Scan for the cell matching the given text and deliver its [x, y] coordinate at center. 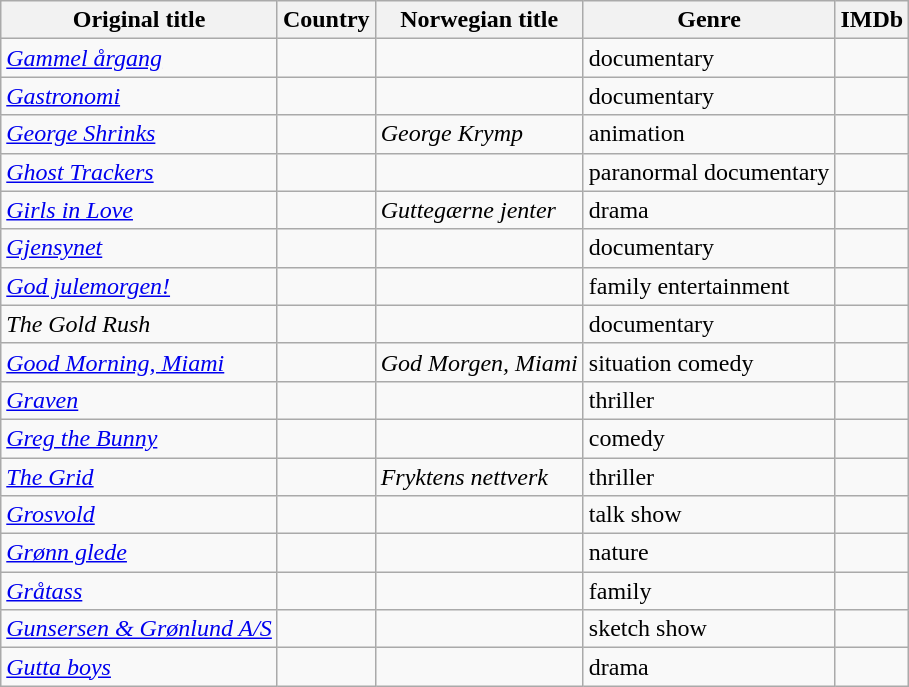
Gråtass [140, 591]
Gastronomi [140, 96]
The Gold Rush [140, 324]
family entertainment [709, 286]
sketch show [709, 629]
Country [326, 20]
Original title [140, 20]
George Krymp [479, 134]
IMDb [872, 20]
Greg the Bunny [140, 438]
comedy [709, 438]
Gutta boys [140, 667]
Gunsersen & Grønlund A/S [140, 629]
Guttegærne jenter [479, 210]
talk show [709, 515]
Genre [709, 20]
Good Morning, Miami [140, 362]
paranormal documentary [709, 172]
God julemorgen! [140, 286]
Grosvold [140, 515]
The Grid [140, 477]
Graven [140, 400]
Girls in Love [140, 210]
Grønn glede [140, 553]
animation [709, 134]
George Shrinks [140, 134]
Norwegian title [479, 20]
nature [709, 553]
Fryktens nettverk [479, 477]
Gjensynet [140, 248]
family [709, 591]
Ghost Trackers [140, 172]
God Morgen, Miami [479, 362]
situation comedy [709, 362]
Gammel årgang [140, 58]
